Return [X, Y] of the center of cell containing provided text 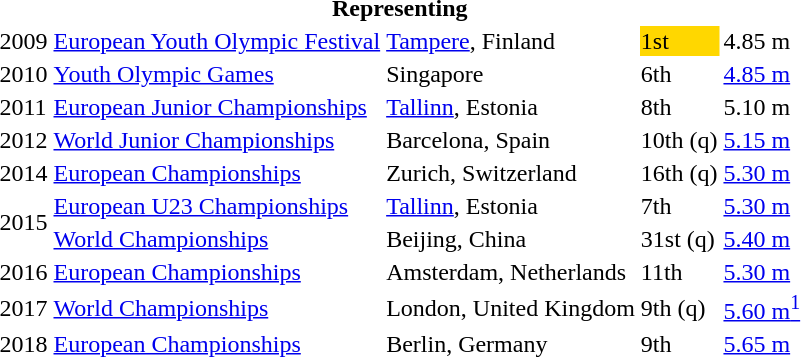
Zurich, Switzerland [511, 173]
Barcelona, Spain [511, 140]
Tampere, Finland [511, 41]
European Junior Championships [217, 107]
8th [679, 107]
European Youth Olympic Festival [217, 41]
11th [679, 272]
London, United Kingdom [511, 308]
Singapore [511, 74]
Amsterdam, Netherlands [511, 272]
6th [679, 74]
1st [679, 41]
7th [679, 206]
10th (q) [679, 140]
16th (q) [679, 173]
European U23 Championships [217, 206]
Youth Olympic Games [217, 74]
Beijing, China [511, 239]
9th (q) [679, 308]
World Junior Championships [217, 140]
31st (q) [679, 239]
